Detect which cell encompasses the target text, then output its (X, Y) center coordinate. 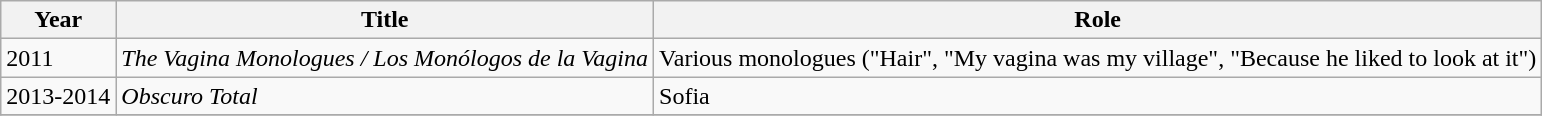
Sofia (1098, 96)
Various monologues ("Hair", "My vagina was my village", "Because he liked to look at it") (1098, 58)
2011 (58, 58)
2013-2014 (58, 96)
Role (1098, 20)
The Vagina Monologues / Los Monólogos de la Vagina (385, 58)
Title (385, 20)
Year (58, 20)
Obscuro Total (385, 96)
